Determine the (x, y) coordinate at the center of the cell enclosing the given text.  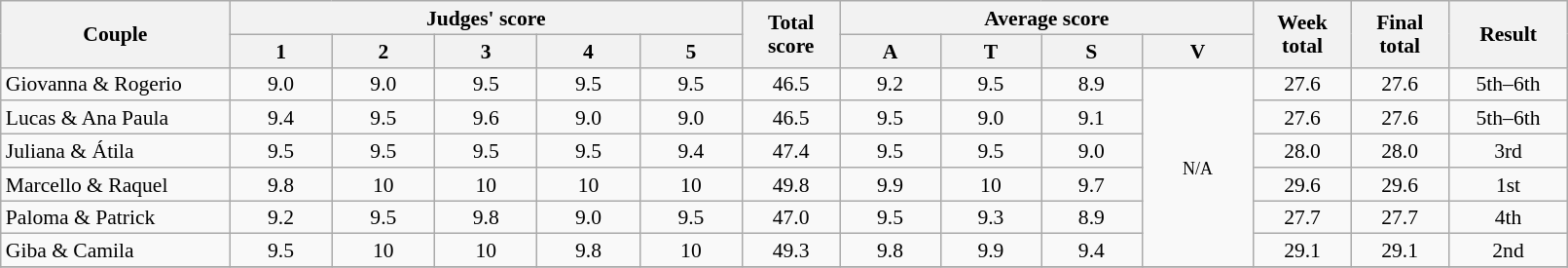
T (991, 51)
4 (588, 51)
Giba & Camila (115, 250)
Juliana & Átila (115, 151)
3 (487, 51)
Couple (115, 34)
Average score (1047, 18)
49.3 (791, 250)
9.7 (1092, 184)
9.3 (991, 217)
9.6 (487, 118)
Paloma & Patrick (115, 217)
2nd (1509, 250)
Giovanna & Rogerio (115, 84)
Marcello & Raquel (115, 184)
1 (280, 51)
A (890, 51)
Result (1509, 34)
N/A (1197, 168)
5 (691, 51)
9.1 (1092, 118)
Total score (791, 34)
3rd (1509, 151)
Week total (1302, 34)
Lucas & Ana Paula (115, 118)
Judges' score (487, 18)
47.0 (791, 217)
S (1092, 51)
4th (1509, 217)
Final total (1400, 34)
47.4 (791, 151)
2 (383, 51)
V (1197, 51)
49.8 (791, 184)
1st (1509, 184)
